Capture the cell that displays the provided text and extract its [x, y] central coordinate. 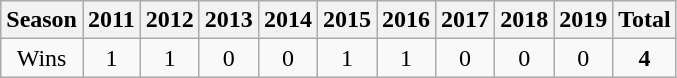
2015 [346, 20]
2017 [466, 20]
Total [645, 20]
Season [42, 20]
2019 [584, 20]
2011 [111, 20]
2018 [524, 20]
4 [645, 58]
2014 [288, 20]
2012 [170, 20]
Wins [42, 58]
2013 [228, 20]
2016 [406, 20]
